Return [x, y] of the center of cell containing provided text 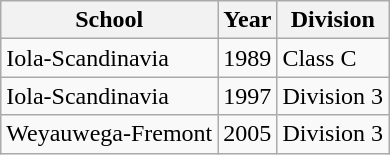
Class C [333, 58]
Weyauwega-Fremont [110, 134]
School [110, 20]
Year [248, 20]
1989 [248, 58]
Division [333, 20]
2005 [248, 134]
1997 [248, 96]
